Search for the cell housing the specified text and yield its (X, Y) center coordinate. 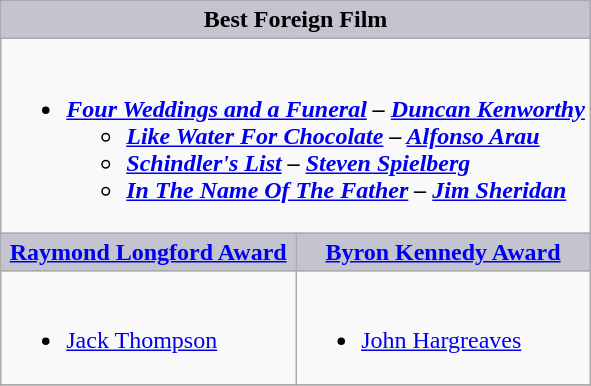
John Hargreaves (444, 328)
Raymond Longford Award (148, 252)
Jack Thompson (148, 328)
Byron Kennedy Award (444, 252)
Best Foreign Film (296, 20)
